From the cell containing the given text, extract its center point as (x, y) coordinate. 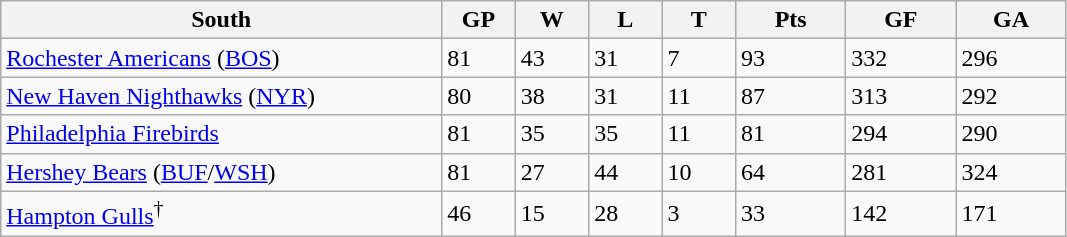
Rochester Americans (BOS) (222, 58)
Hampton Gulls† (222, 214)
43 (552, 58)
296 (1011, 58)
L (626, 20)
GF (901, 20)
64 (791, 172)
10 (698, 172)
15 (552, 214)
South (222, 20)
313 (901, 96)
290 (1011, 134)
W (552, 20)
171 (1011, 214)
Pts (791, 20)
27 (552, 172)
294 (901, 134)
GP (478, 20)
GA (1011, 20)
80 (478, 96)
33 (791, 214)
3 (698, 214)
46 (478, 214)
T (698, 20)
142 (901, 214)
87 (791, 96)
38 (552, 96)
44 (626, 172)
324 (1011, 172)
292 (1011, 96)
281 (901, 172)
28 (626, 214)
New Haven Nighthawks (NYR) (222, 96)
7 (698, 58)
Philadelphia Firebirds (222, 134)
332 (901, 58)
Hershey Bears (BUF/WSH) (222, 172)
93 (791, 58)
